Scan for the cell matching the given text and deliver its [X, Y] coordinate at center. 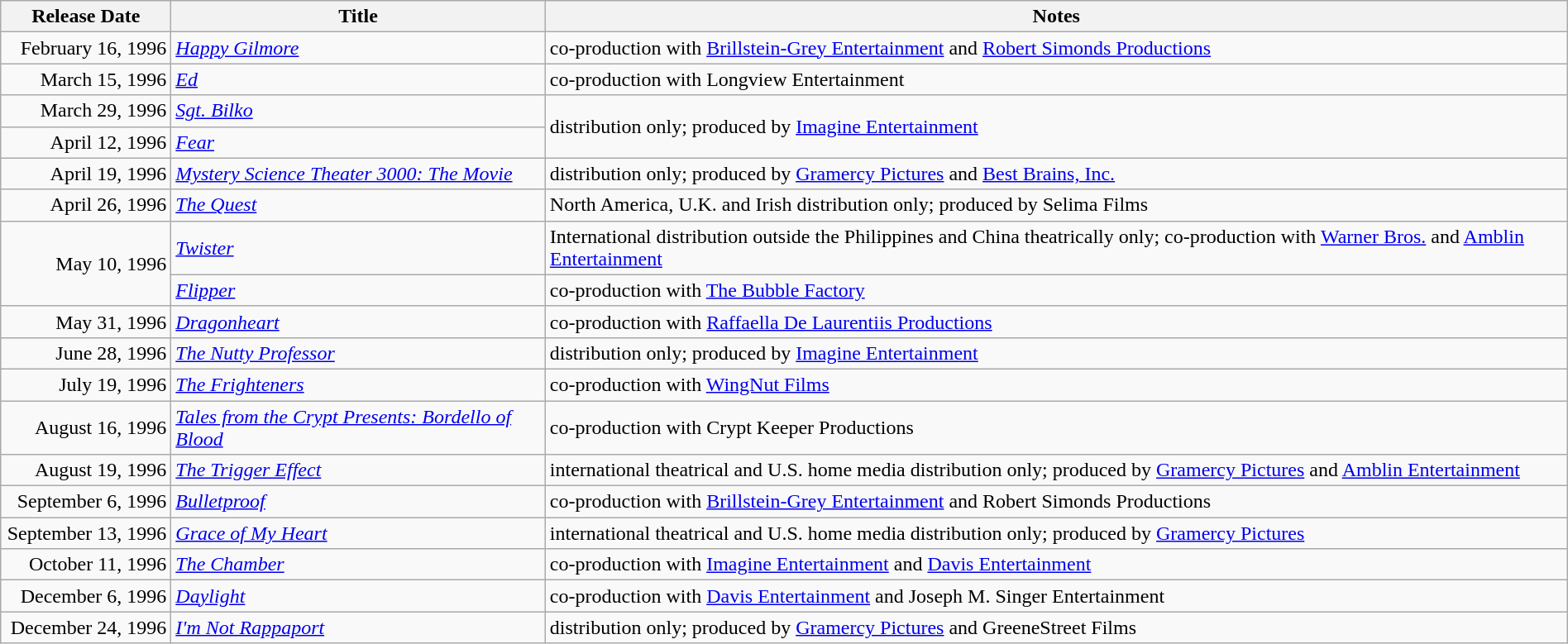
co-production with Crypt Keeper Productions [1056, 427]
April 26, 1996 [86, 205]
co-production with Raffaella De Laurentiis Productions [1056, 322]
Ed [359, 79]
co-production with WingNut Films [1056, 384]
Tales from the Crypt Presents: Bordello of Blood [359, 427]
December 24, 1996 [86, 627]
Flipper [359, 290]
August 16, 1996 [86, 427]
Title [359, 17]
international theatrical and U.S. home media distribution only; produced by Gramercy Pictures [1056, 533]
distribution only; produced by Gramercy Pictures and GreeneStreet Films [1056, 627]
International distribution outside the Philippines and China theatrically only; co-production with Warner Bros. and Amblin Entertainment [1056, 248]
Sgt. Bilko [359, 111]
co-production with The Bubble Factory [1056, 290]
February 16, 1996 [86, 48]
June 28, 1996 [86, 353]
The Trigger Effect [359, 470]
international theatrical and U.S. home media distribution only; produced by Gramercy Pictures and Amblin Entertainment [1056, 470]
co-production with Longview Entertainment [1056, 79]
The Frighteners [359, 384]
April 12, 1996 [86, 142]
April 19, 1996 [86, 174]
Notes [1056, 17]
July 19, 1996 [86, 384]
Happy Gilmore [359, 48]
May 31, 1996 [86, 322]
The Quest [359, 205]
September 6, 1996 [86, 502]
Fear [359, 142]
Twister [359, 248]
March 29, 1996 [86, 111]
The Chamber [359, 565]
Grace of My Heart [359, 533]
Release Date [86, 17]
August 19, 1996 [86, 470]
May 10, 1996 [86, 263]
Bulletproof [359, 502]
co-production with Davis Entertainment and Joseph M. Singer Entertainment [1056, 596]
co-production with Imagine Entertainment and Davis Entertainment [1056, 565]
Daylight [359, 596]
Mystery Science Theater 3000: The Movie [359, 174]
The Nutty Professor [359, 353]
distribution only; produced by Gramercy Pictures and Best Brains, Inc. [1056, 174]
December 6, 1996 [86, 596]
October 11, 1996 [86, 565]
March 15, 1996 [86, 79]
North America, U.K. and Irish distribution only; produced by Selima Films [1056, 205]
Dragonheart [359, 322]
I'm Not Rappaport [359, 627]
September 13, 1996 [86, 533]
